For the text-containing cell, return its midpoint in (X, Y) coordinate format. 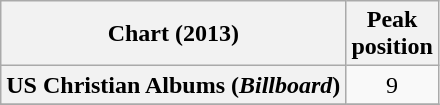
Chart (2013) (174, 34)
Peakposition (392, 34)
US Christian Albums (Billboard) (174, 85)
9 (392, 85)
